Provide the [x, y] coordinate of the cell's center where the given text is located.  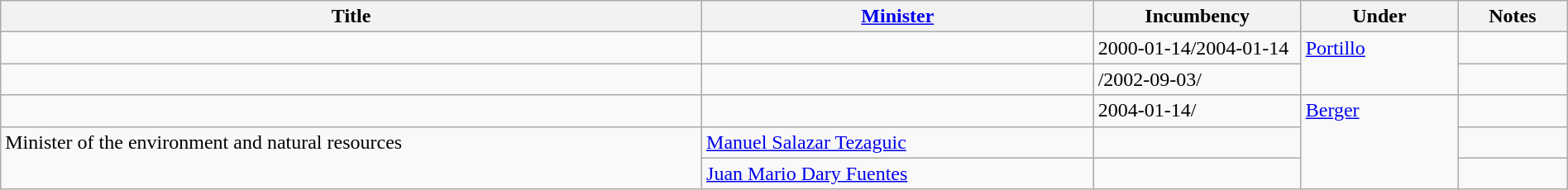
/2002-09-03/ [1198, 79]
2004-01-14/ [1198, 111]
Berger [1379, 142]
Notes [1513, 17]
Under [1379, 17]
Incumbency [1198, 17]
Title [351, 17]
2000-01-14/2004-01-14 [1198, 48]
Manuel Salazar Tezaguic [898, 142]
Minister [898, 17]
Minister of the environment and natural resources [351, 158]
Portillo [1379, 64]
Juan Mario Dary Fuentes [898, 173]
